Capture the cell that displays the provided text and extract its (X, Y) central coordinate. 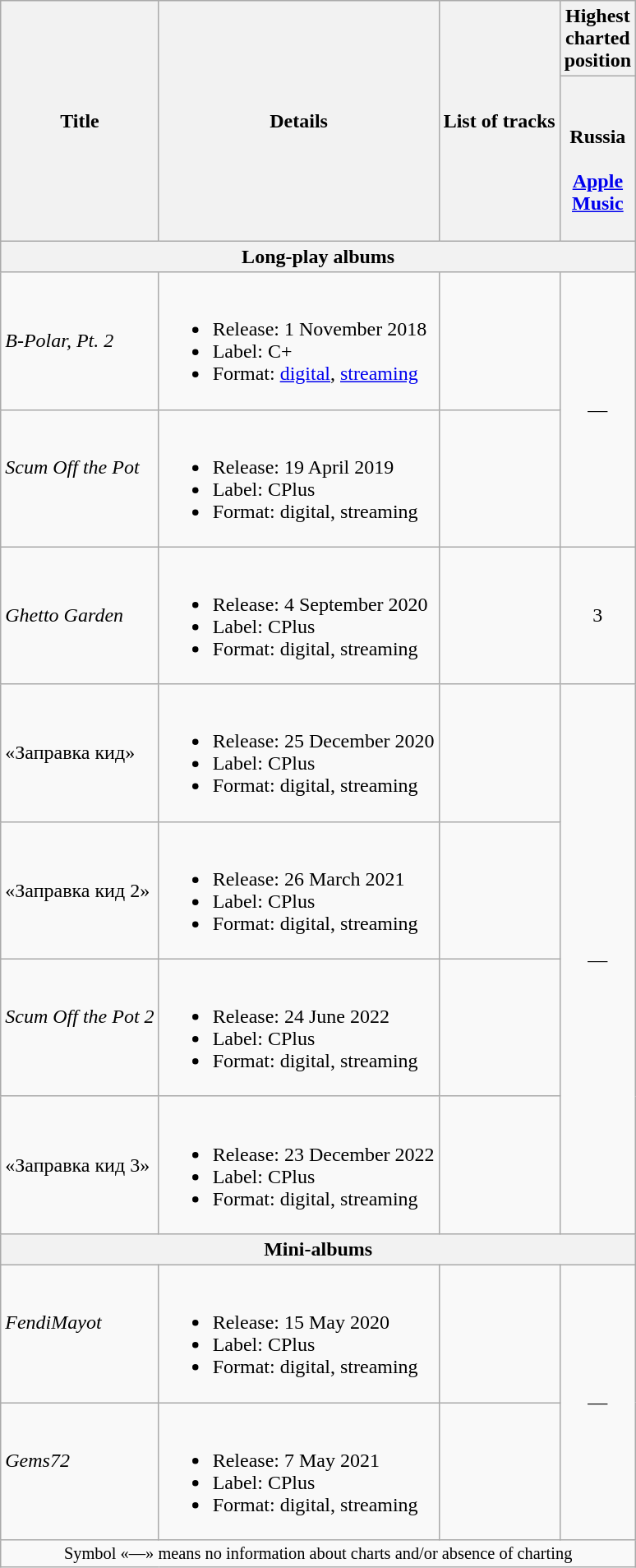
Release: 24 June 2022Label: CPlusFormat: digital, streaming (299, 1028)
Long-play albums (319, 257)
«Заправка кид 3» (80, 1164)
Release: 23 December 2022Label: CPlusFormat: digital, streaming (299, 1164)
Details (299, 121)
Release: 4 September 2020Label: CPlusFormat: digital, streaming (299, 615)
RussiaApple Music (597, 159)
B-Polar, Pt. 2 (80, 340)
«Заправка кид 2» (80, 890)
Release: 26 March 2021Label: CPlusFormat: digital, streaming (299, 890)
«Заправка кид» (80, 753)
3 (597, 615)
Ghetto Garden (80, 615)
Mini-albums (319, 1249)
Release: 7 May 2021Label: CPlusFormat: digital, streaming (299, 1472)
Release: 19 April 2019Label: CPlusFormat: digital, streaming (299, 479)
Release: 25 December 2020Label: CPlusFormat: digital, streaming (299, 753)
Title (80, 121)
List of tracks (500, 121)
Symbol «—» means no information about charts and/or absence of charting (319, 1554)
Highest charted position (597, 39)
Scum Off the Pot 2 (80, 1028)
Release: 1 November 2018Label: C+Format: digital, streaming (299, 340)
Release: 15 May 2020Label: CPlusFormat: digital, streaming (299, 1334)
Scum Off the Pot (80, 479)
Gems72 (80, 1472)
FendiMayot (80, 1334)
